Locate the cell with the specified text and output its [X, Y] center coordinate. 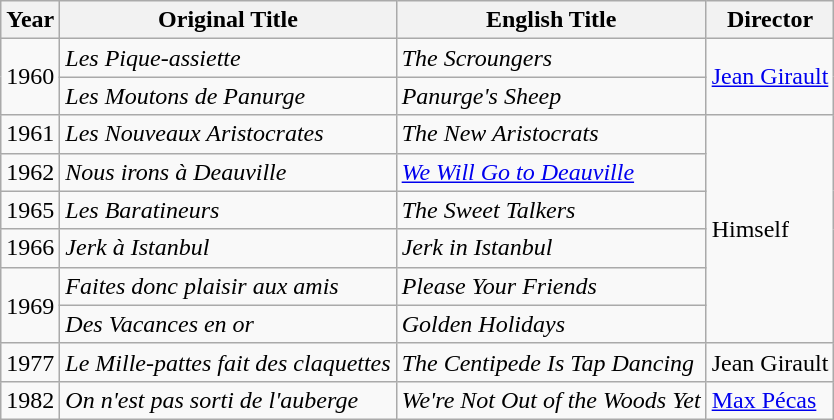
1982 [30, 400]
1962 [30, 172]
Le Mille-pattes fait des claquettes [228, 362]
Les Baratineurs [228, 210]
1960 [30, 77]
We Will Go to Deauville [551, 172]
Nous irons à Deauville [228, 172]
Faites donc plaisir aux amis [228, 286]
Director [770, 20]
Please Your Friends [551, 286]
1969 [30, 305]
Golden Holidays [551, 324]
The Sweet Talkers [551, 210]
Original Title [228, 20]
Jerk à Istanbul [228, 248]
1977 [30, 362]
We're Not Out of the Woods Yet [551, 400]
Jerk in Istanbul [551, 248]
The Centipede Is Tap Dancing [551, 362]
Les Moutons de Panurge [228, 96]
Year [30, 20]
Des Vacances en or [228, 324]
Les Nouveaux Aristocrates [228, 134]
Max Pécas [770, 400]
Les Pique-assiette [228, 58]
Panurge's Sheep [551, 96]
1966 [30, 248]
English Title [551, 20]
1965 [30, 210]
Himself [770, 229]
The New Aristocrats [551, 134]
The Scroungers [551, 58]
1961 [30, 134]
On n'est pas sorti de l'auberge [228, 400]
